Provide the [X, Y] coordinate of the cell's center where the given text is located.  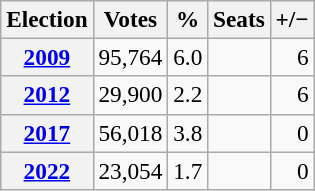
Votes [130, 19]
2012 [47, 95]
2.2 [188, 95]
Seats [240, 19]
6.0 [188, 57]
2017 [47, 133]
2022 [47, 170]
23,054 [130, 170]
% [188, 19]
56,018 [130, 133]
1.7 [188, 170]
29,900 [130, 95]
+/− [292, 19]
3.8 [188, 133]
2009 [47, 57]
Election [47, 19]
95,764 [130, 57]
